For the text-containing cell, return its midpoint in (x, y) coordinate format. 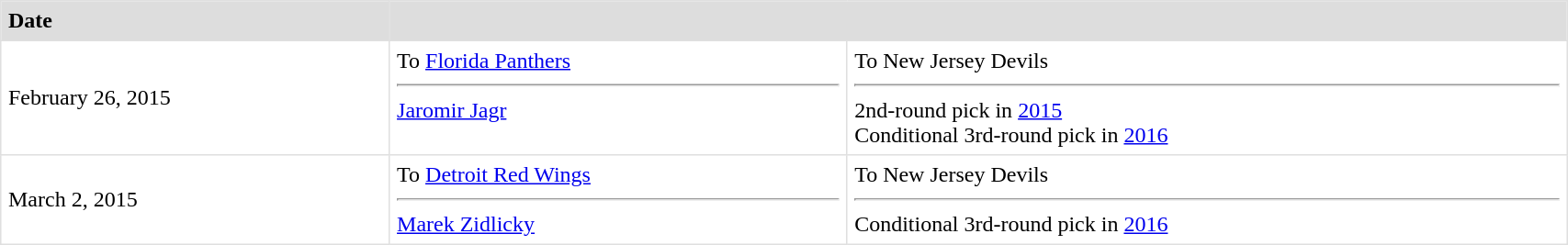
February 26, 2015 (195, 97)
To Florida PanthersJaromir Jagr (618, 97)
To New Jersey Devils 2nd-round pick in 2015Conditional 3rd-round pick in 2016 (1207, 97)
To Detroit Red WingsMarek Zidlicky (618, 200)
To New Jersey Devils Conditional 3rd-round pick in 2016 (1207, 200)
Date (195, 21)
March 2, 2015 (195, 200)
